Capture the cell that displays the provided text and extract its (X, Y) central coordinate. 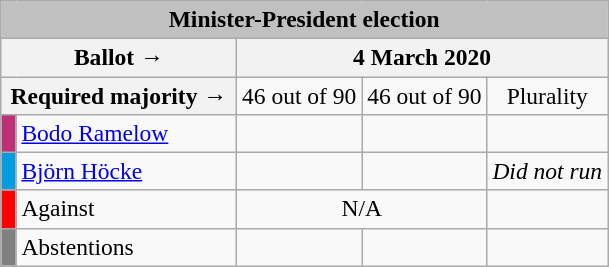
Bodo Ramelow (126, 133)
Ballot → (119, 57)
Abstentions (126, 247)
Minister-President election (304, 19)
Required majority → (119, 95)
4 March 2020 (422, 57)
Did not run (548, 171)
Björn Höcke (126, 171)
Plurality (548, 95)
Against (126, 209)
N/A (362, 209)
